Detect which cell encompasses the target text, then output its [x, y] center coordinate. 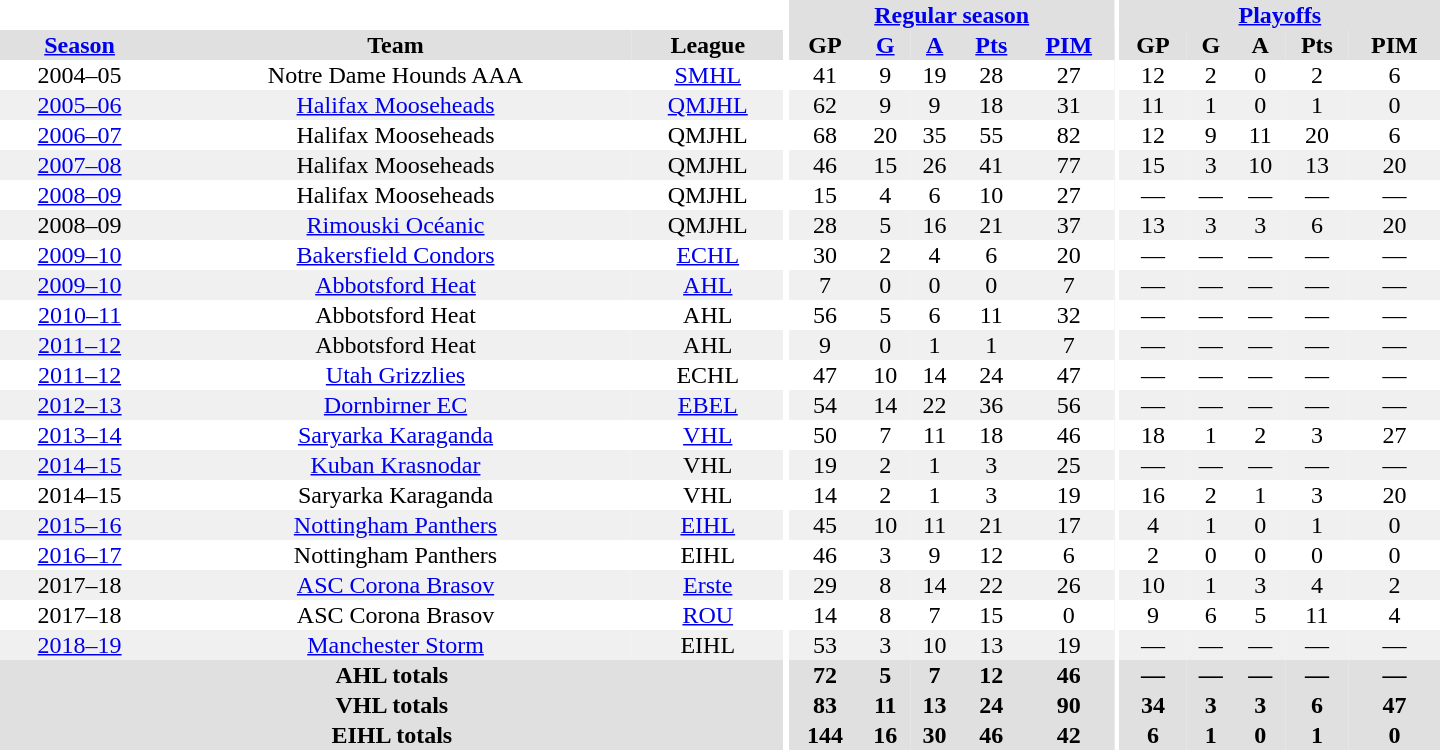
Regular season [952, 15]
SMHL [708, 75]
VHL totals [392, 705]
2006–07 [80, 135]
36 [991, 405]
Notre Dame Hounds AAA [396, 75]
83 [824, 705]
League [708, 45]
17 [1068, 525]
Bakersfield Condors [396, 255]
2010–11 [80, 315]
54 [824, 405]
50 [824, 435]
2016–17 [80, 555]
2013–14 [80, 435]
Manchester Storm [396, 645]
90 [1068, 705]
Rimouski Océanic [396, 225]
2012–13 [80, 405]
EIHL totals [392, 735]
Team [396, 45]
62 [824, 105]
53 [824, 645]
2015–16 [80, 525]
29 [824, 585]
25 [1068, 465]
55 [991, 135]
32 [1068, 315]
2018–19 [80, 645]
77 [1068, 165]
72 [824, 675]
37 [1068, 225]
Season [80, 45]
2005–06 [80, 105]
2004–05 [80, 75]
EBEL [708, 405]
42 [1068, 735]
68 [824, 135]
AHL totals [392, 675]
ROU [708, 615]
45 [824, 525]
Erste [708, 585]
Playoffs [1280, 15]
35 [934, 135]
2007–08 [80, 165]
31 [1068, 105]
Dornbirner EC [396, 405]
82 [1068, 135]
Utah Grizzlies [396, 375]
34 [1153, 705]
144 [824, 735]
Kuban Krasnodar [396, 465]
